For the text-containing cell, return its midpoint in [X, Y] coordinate format. 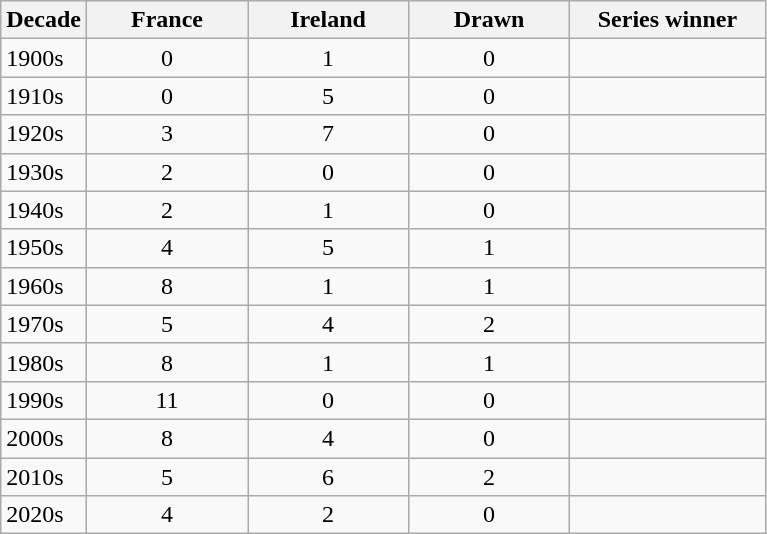
2020s [44, 515]
Decade [44, 20]
1960s [44, 286]
2000s [44, 438]
6 [328, 477]
1990s [44, 400]
Ireland [328, 20]
Drawn [490, 20]
1950s [44, 248]
1930s [44, 172]
3 [166, 134]
1970s [44, 324]
7 [328, 134]
1940s [44, 210]
2010s [44, 477]
1980s [44, 362]
1900s [44, 58]
France [166, 20]
Series winner [668, 20]
11 [166, 400]
1920s [44, 134]
1910s [44, 96]
